Output the [X, Y] coordinate of the center of the cell containing the given text.  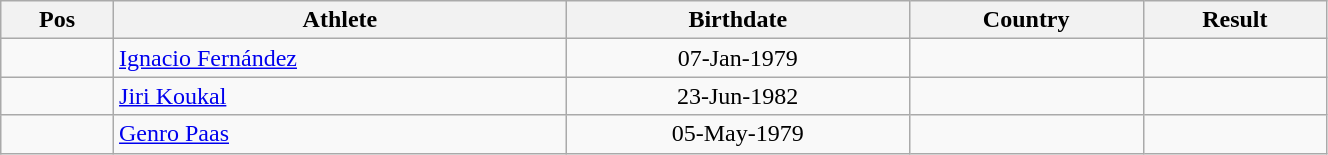
Birthdate [738, 20]
Country [1026, 20]
Athlete [340, 20]
Ignacio Fernández [340, 58]
07-Jan-1979 [738, 58]
Result [1234, 20]
Pos [58, 20]
05-May-1979 [738, 134]
23-Jun-1982 [738, 96]
Jiri Koukal [340, 96]
Genro Paas [340, 134]
